Extract the [x, y] coordinate from the center of the cell holding the provided text.  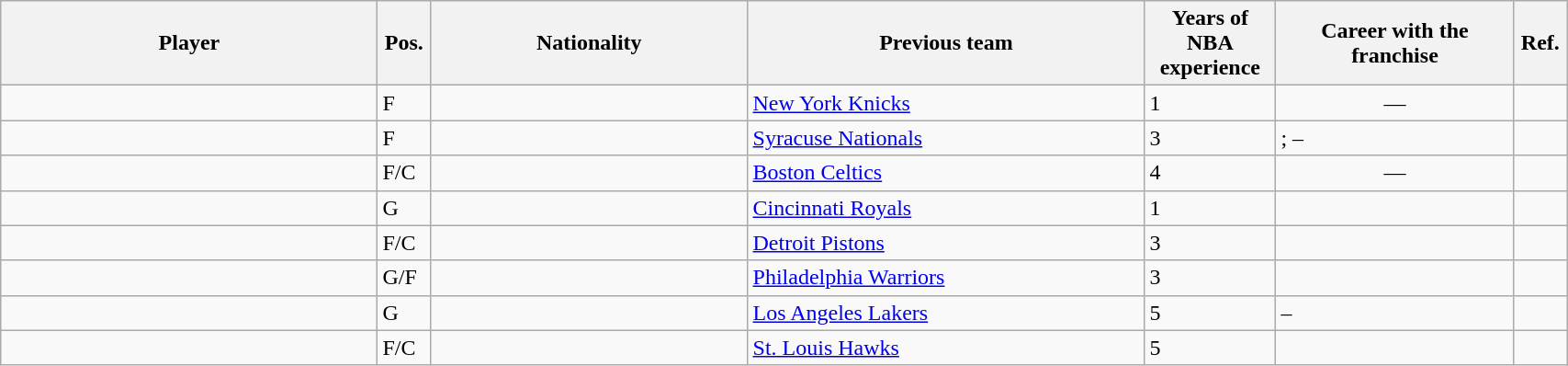
Los Angeles Lakers [946, 313]
New York Knicks [946, 103]
Pos. [404, 43]
Years of NBA experience [1211, 43]
Ref. [1540, 43]
Philadelphia Warriors [946, 278]
G/F [404, 278]
4 [1211, 173]
Boston Celtics [946, 173]
Syracuse Nationals [946, 138]
– [1394, 313]
St. Louis Hawks [946, 348]
Cincinnati Royals [946, 208]
Previous team [946, 43]
Detroit Pistons [946, 243]
; – [1394, 138]
Career with the franchise [1394, 43]
Nationality [590, 43]
Player [189, 43]
